Detect which cell encompasses the target text, then output its [X, Y] center coordinate. 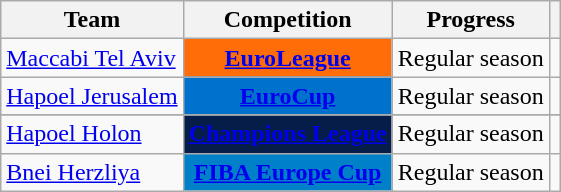
EuroLeague [288, 58]
Progress [470, 20]
FIBA Europe Cup [288, 172]
Hapoel Jerusalem [92, 96]
Maccabi Tel Aviv [92, 58]
EuroCup [288, 96]
Champions League [288, 134]
Competition [288, 20]
Hapoel Holon [92, 134]
Team [92, 20]
Bnei Herzliya [92, 172]
